Determine the [X, Y] coordinate at the center of the cell enclosing the given text.  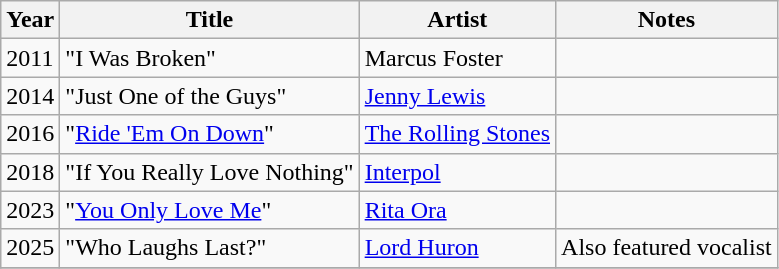
Title [210, 20]
Marcus Foster [457, 58]
2011 [30, 58]
Year [30, 20]
"Ride 'Em On Down" [210, 134]
2018 [30, 172]
Jenny Lewis [457, 96]
2014 [30, 96]
2025 [30, 248]
2023 [30, 210]
"Just One of the Guys" [210, 96]
Lord Huron [457, 248]
Interpol [457, 172]
Also featured vocalist [667, 248]
2016 [30, 134]
Artist [457, 20]
"Who Laughs Last?" [210, 248]
"I Was Broken" [210, 58]
"You Only Love Me" [210, 210]
"If You Really Love Nothing" [210, 172]
Notes [667, 20]
Rita Ora [457, 210]
The Rolling Stones [457, 134]
